Locate the cell with the specified text and output its [X, Y] center coordinate. 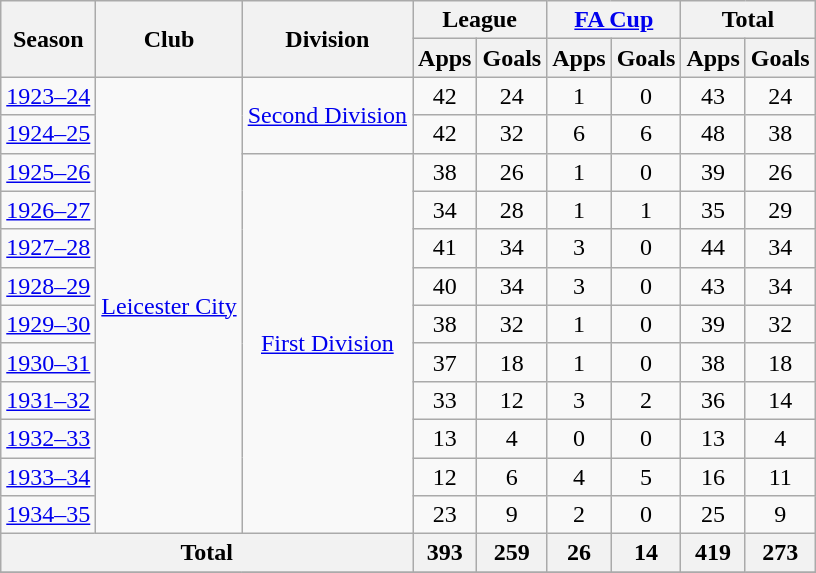
Club [169, 39]
259 [512, 553]
1932–33 [48, 438]
393 [445, 553]
41 [445, 248]
Second Division [327, 115]
1929–30 [48, 324]
35 [713, 210]
23 [445, 515]
5 [646, 477]
37 [445, 362]
First Division [327, 344]
1930–31 [48, 362]
1933–34 [48, 477]
33 [445, 400]
Division [327, 39]
40 [445, 286]
1925–26 [48, 172]
Season [48, 39]
1926–27 [48, 210]
11 [780, 477]
29 [780, 210]
48 [713, 134]
1928–29 [48, 286]
44 [713, 248]
16 [713, 477]
36 [713, 400]
1923–24 [48, 96]
1931–32 [48, 400]
1924–25 [48, 134]
Leicester City [169, 306]
League [480, 20]
1934–35 [48, 515]
28 [512, 210]
273 [780, 553]
FA Cup [614, 20]
1927–28 [48, 248]
419 [713, 553]
25 [713, 515]
